From the cell containing the given text, extract its center point as (x, y) coordinate. 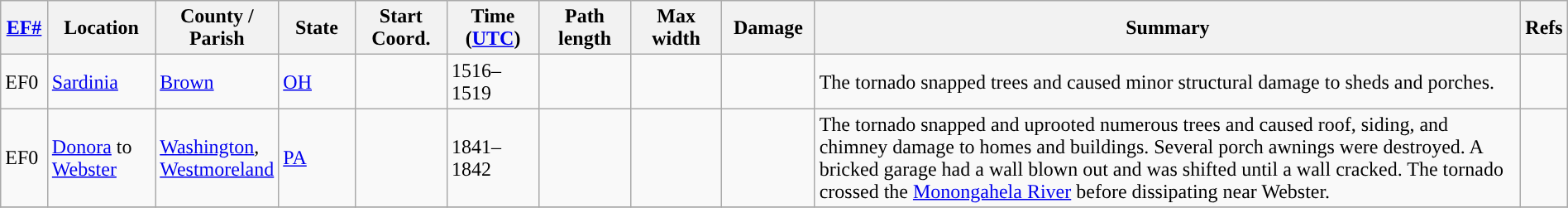
Damage (768, 28)
PA (317, 157)
EF# (25, 28)
The tornado snapped trees and caused minor structural damage to sheds and porches. (1168, 81)
1516–1519 (493, 81)
State (317, 28)
1841–1842 (493, 157)
Max width (676, 28)
Time (UTC) (493, 28)
Path length (586, 28)
Sardinia (101, 81)
Washington, Westmoreland (217, 157)
Refs (1544, 28)
Start Coord. (400, 28)
County / Parish (217, 28)
Summary (1168, 28)
Brown (217, 81)
Donora to Webster (101, 157)
OH (317, 81)
Location (101, 28)
